Scan for the cell matching the given text and deliver its [X, Y] coordinate at center. 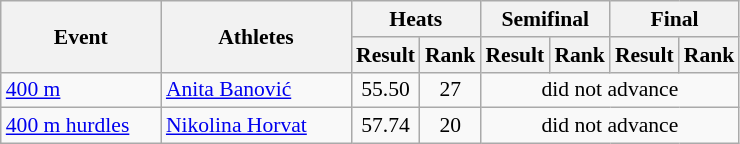
400 m hurdles [81, 126]
Heats [416, 19]
Semifinal [544, 19]
Event [81, 36]
Athletes [256, 36]
Nikolina Horvat [256, 126]
57.74 [386, 126]
Final [674, 19]
20 [450, 126]
400 m [81, 90]
Anita Banović [256, 90]
55.50 [386, 90]
27 [450, 90]
